From the cell containing the given text, extract its center point as (x, y) coordinate. 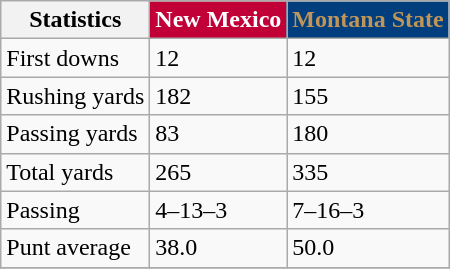
Punt average (76, 248)
4–13–3 (218, 210)
Total yards (76, 172)
Rushing yards (76, 96)
180 (368, 134)
265 (218, 172)
155 (368, 96)
Montana State (368, 20)
335 (368, 172)
Statistics (76, 20)
First downs (76, 58)
38.0 (218, 248)
Passing yards (76, 134)
7–16–3 (368, 210)
Passing (76, 210)
182 (218, 96)
83 (218, 134)
50.0 (368, 248)
New Mexico (218, 20)
